Detect which cell encompasses the target text, then output its [X, Y] center coordinate. 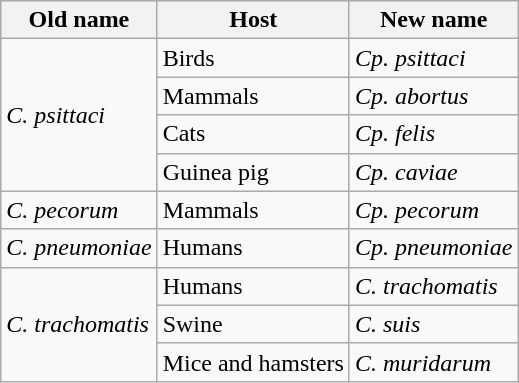
New name [433, 20]
Cp. caviae [433, 172]
Cp. felis [433, 134]
Mice and hamsters [253, 362]
C. suis [433, 324]
Cp. pecorum [433, 210]
C. psittaci [79, 115]
Guinea pig [253, 172]
Old name [79, 20]
Cats [253, 134]
C. muridarum [433, 362]
C. pneumoniae [79, 248]
Birds [253, 58]
Cp. abortus [433, 96]
C. pecorum [79, 210]
Cp. pneumoniae [433, 248]
Cp. psittaci [433, 58]
Swine [253, 324]
Host [253, 20]
